Return (X, Y) of the center of cell containing provided text 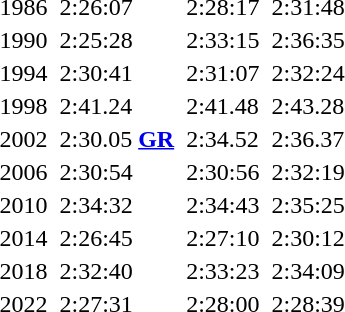
2:31:07 (223, 73)
2:32:40 (117, 271)
2:33:15 (223, 40)
2:30:54 (117, 172)
2:34:43 (223, 205)
2:30:41 (117, 73)
2:33:23 (223, 271)
2:25:28 (117, 40)
2:26:45 (117, 238)
2:34:32 (117, 205)
2:34.52 (223, 139)
2:30.05 GR (117, 139)
2:41.48 (223, 106)
2:30:56 (223, 172)
2:27:10 (223, 238)
2:41.24 (117, 106)
